Locate the cell with the specified text and output its [X, Y] center coordinate. 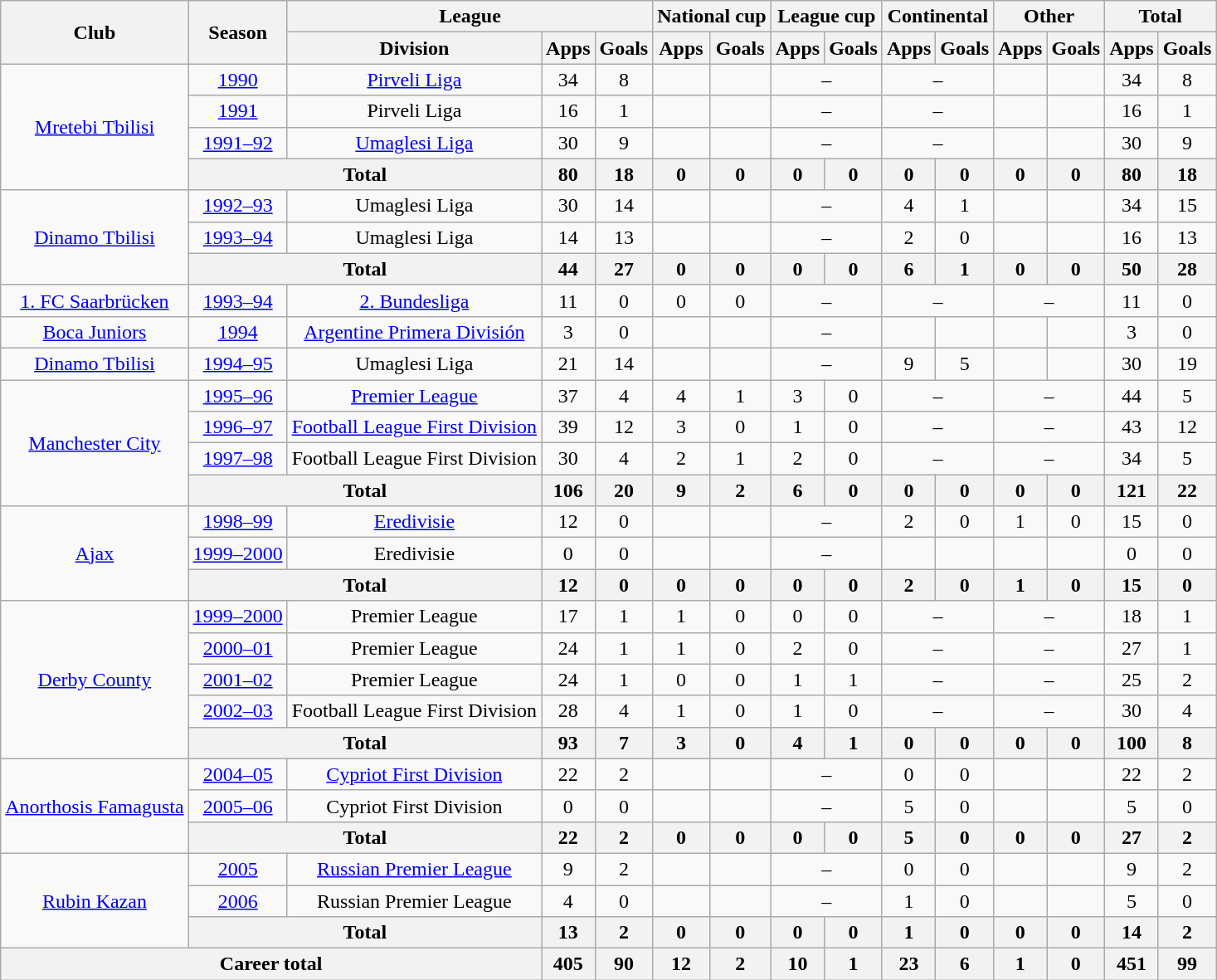
Season [237, 32]
Rubin Kazan [95, 900]
2000–01 [237, 648]
Manchester City [95, 443]
1994 [237, 332]
2001–02 [237, 680]
100 [1132, 743]
Other [1049, 17]
50 [1132, 269]
1992–93 [237, 206]
17 [568, 617]
7 [624, 743]
1994–95 [237, 363]
23 [908, 964]
19 [1187, 363]
2006 [237, 900]
1996–97 [237, 427]
90 [624, 964]
93 [568, 743]
2004–05 [237, 774]
Division [414, 48]
106 [568, 490]
25 [1132, 680]
1990 [237, 80]
Career total [271, 964]
League cup [826, 17]
Club [95, 32]
1. FC Saarbrücken [95, 300]
National cup [712, 17]
League [470, 17]
1991 [237, 111]
21 [568, 363]
2002–03 [237, 711]
Derby County [95, 680]
2. Bundesliga [414, 300]
Anorthosis Famagusta [95, 806]
Mretebi Tbilisi [95, 127]
43 [1132, 427]
37 [568, 396]
121 [1132, 490]
451 [1132, 964]
1998–99 [237, 522]
Continental [937, 17]
1995–96 [237, 396]
2005 [237, 869]
39 [568, 427]
405 [568, 964]
99 [1187, 964]
Ajax [95, 553]
20 [624, 490]
Boca Juniors [95, 332]
Argentine Primera División [414, 332]
1997–98 [237, 459]
1991–92 [237, 143]
2005–06 [237, 806]
10 [797, 964]
